Provide the (x, y) coordinate of the cell's center where the given text is located.  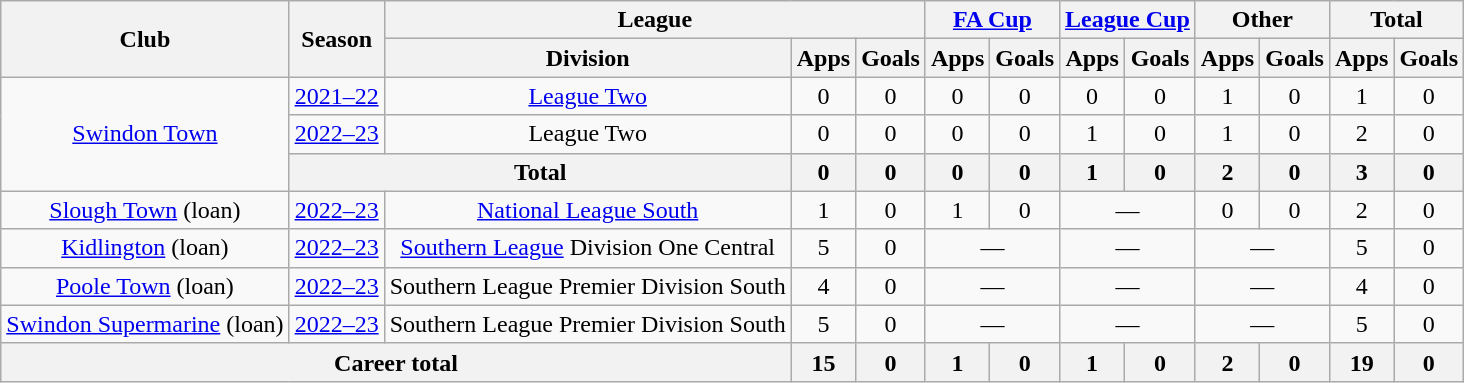
15 (823, 362)
Swindon Supermarine (loan) (145, 324)
FA Cup (992, 20)
Kidlington (loan) (145, 248)
Other (1262, 20)
19 (1361, 362)
League (654, 20)
Division (588, 58)
Season (336, 39)
2021–22 (336, 96)
3 (1361, 172)
National League South (588, 210)
League Cup (1128, 20)
Slough Town (loan) (145, 210)
Southern League Division One Central (588, 248)
Swindon Town (145, 134)
Poole Town (loan) (145, 286)
Club (145, 39)
Career total (396, 362)
